Extract the (X, Y) coordinate from the center of the cell holding the provided text.  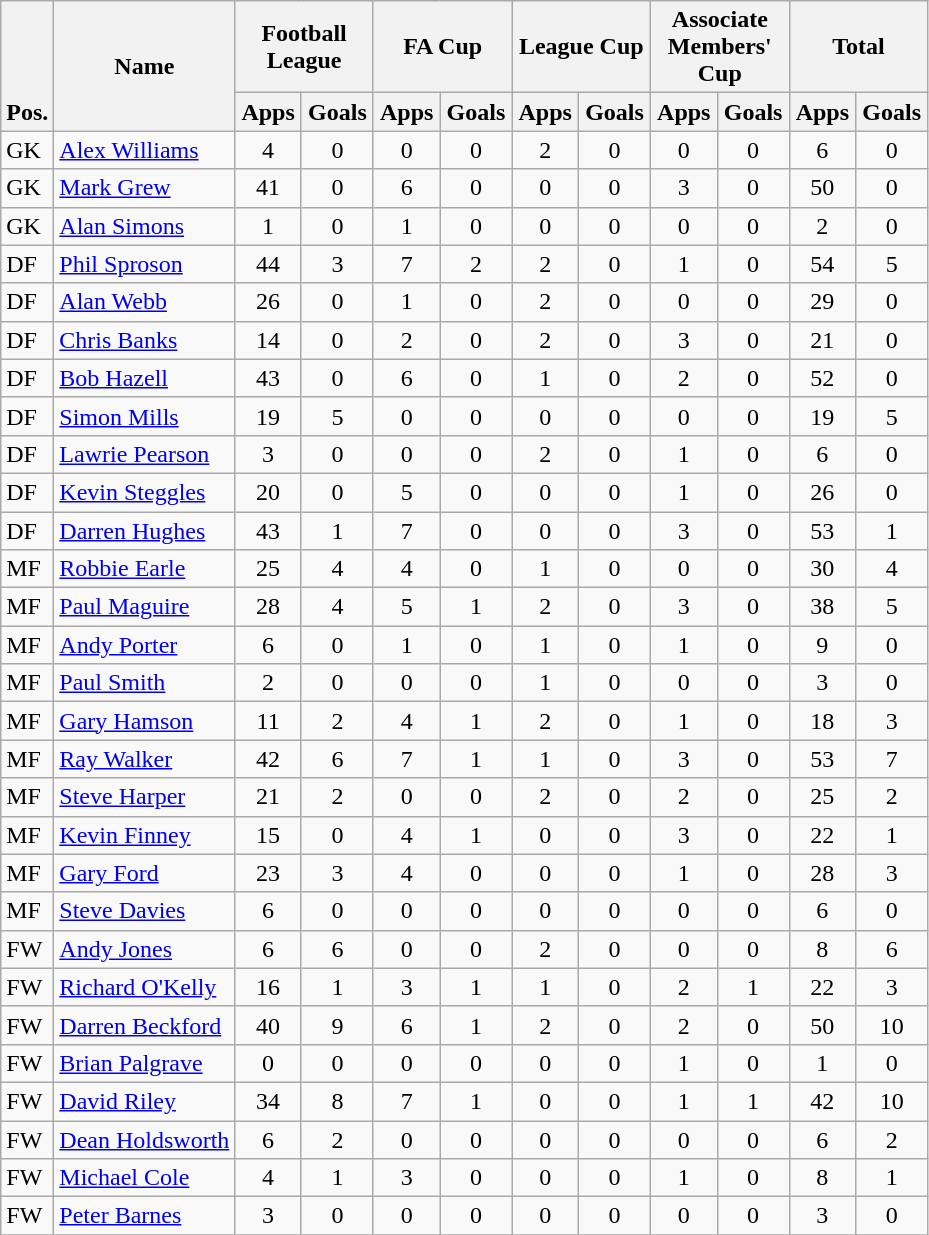
41 (268, 188)
34 (268, 1101)
Alan Webb (144, 302)
Mark Grew (144, 188)
Robbie Earle (144, 569)
Associate Members' Cup (720, 47)
Richard O'Kelly (144, 987)
11 (268, 721)
Andy Jones (144, 949)
Football League (304, 47)
20 (268, 492)
Alan Simons (144, 226)
Name (144, 66)
Kevin Finney (144, 835)
15 (268, 835)
30 (822, 569)
Alex Williams (144, 150)
Darren Beckford (144, 1025)
54 (822, 264)
Phil Sproson (144, 264)
Chris Banks (144, 340)
29 (822, 302)
Peter Barnes (144, 1216)
52 (822, 378)
Simon Mills (144, 416)
Michael Cole (144, 1178)
Pos. (28, 66)
Darren Hughes (144, 531)
14 (268, 340)
Paul Smith (144, 683)
Dean Holdsworth (144, 1139)
23 (268, 873)
Bob Hazell (144, 378)
44 (268, 264)
Lawrie Pearson (144, 454)
Brian Palgrave (144, 1063)
Steve Davies (144, 911)
Gary Ford (144, 873)
Ray Walker (144, 759)
David Riley (144, 1101)
Kevin Steggles (144, 492)
Paul Maguire (144, 607)
40 (268, 1025)
FA Cup (442, 47)
18 (822, 721)
Gary Hamson (144, 721)
League Cup (582, 47)
Steve Harper (144, 797)
38 (822, 607)
Andy Porter (144, 645)
Total (858, 47)
16 (268, 987)
